Output the (x, y) coordinate of the center of the cell containing the given text.  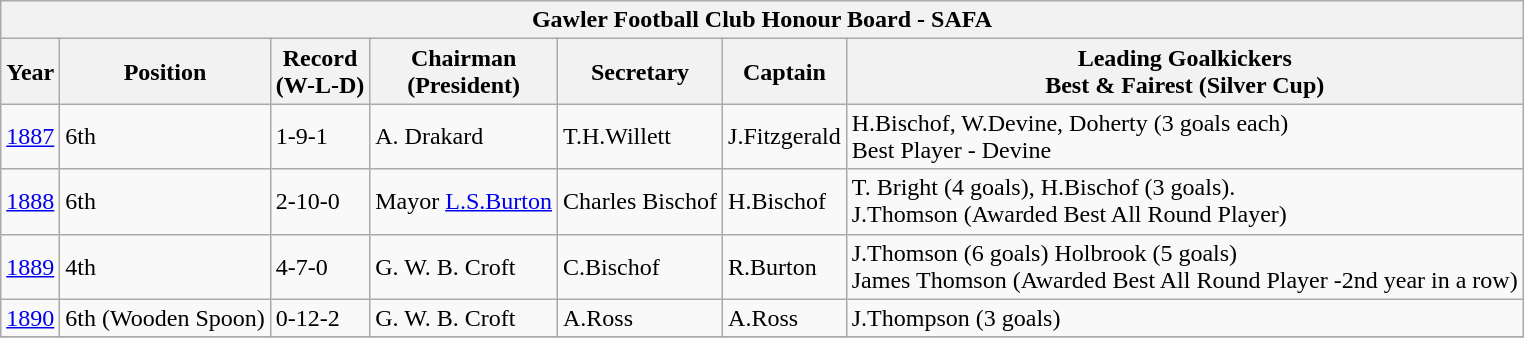
H.Bischof (785, 202)
1887 (30, 136)
J.Thompson (3 goals) (1184, 318)
J.Fitzgerald (785, 136)
1888 (30, 202)
C.Bischof (640, 266)
J.Thomson (6 goals) Holbrook (5 goals)James Thomson (Awarded Best All Round Player -2nd year in a row) (1184, 266)
Charles Bischof (640, 202)
1-9-1 (320, 136)
H.Bischof, W.Devine, Doherty (3 goals each) Best Player - Devine (1184, 136)
Gawler Football Club Honour Board - SAFA (762, 20)
4-7-0 (320, 266)
Record (W-L-D) (320, 72)
T.H.Willett (640, 136)
Chairman(President) (464, 72)
Year (30, 72)
2-10-0 (320, 202)
6th (Wooden Spoon) (165, 318)
0-12-2 (320, 318)
Mayor L.S.Burton (464, 202)
4th (165, 266)
1890 (30, 318)
Secretary (640, 72)
Captain (785, 72)
1889 (30, 266)
Leading GoalkickersBest & Fairest (Silver Cup) (1184, 72)
T. Bright (4 goals), H.Bischof (3 goals). J.Thomson (Awarded Best All Round Player) (1184, 202)
R.Burton (785, 266)
Position (165, 72)
A. Drakard (464, 136)
